Return the [X, Y] coordinate for the center point of the cell that contains the specified text.  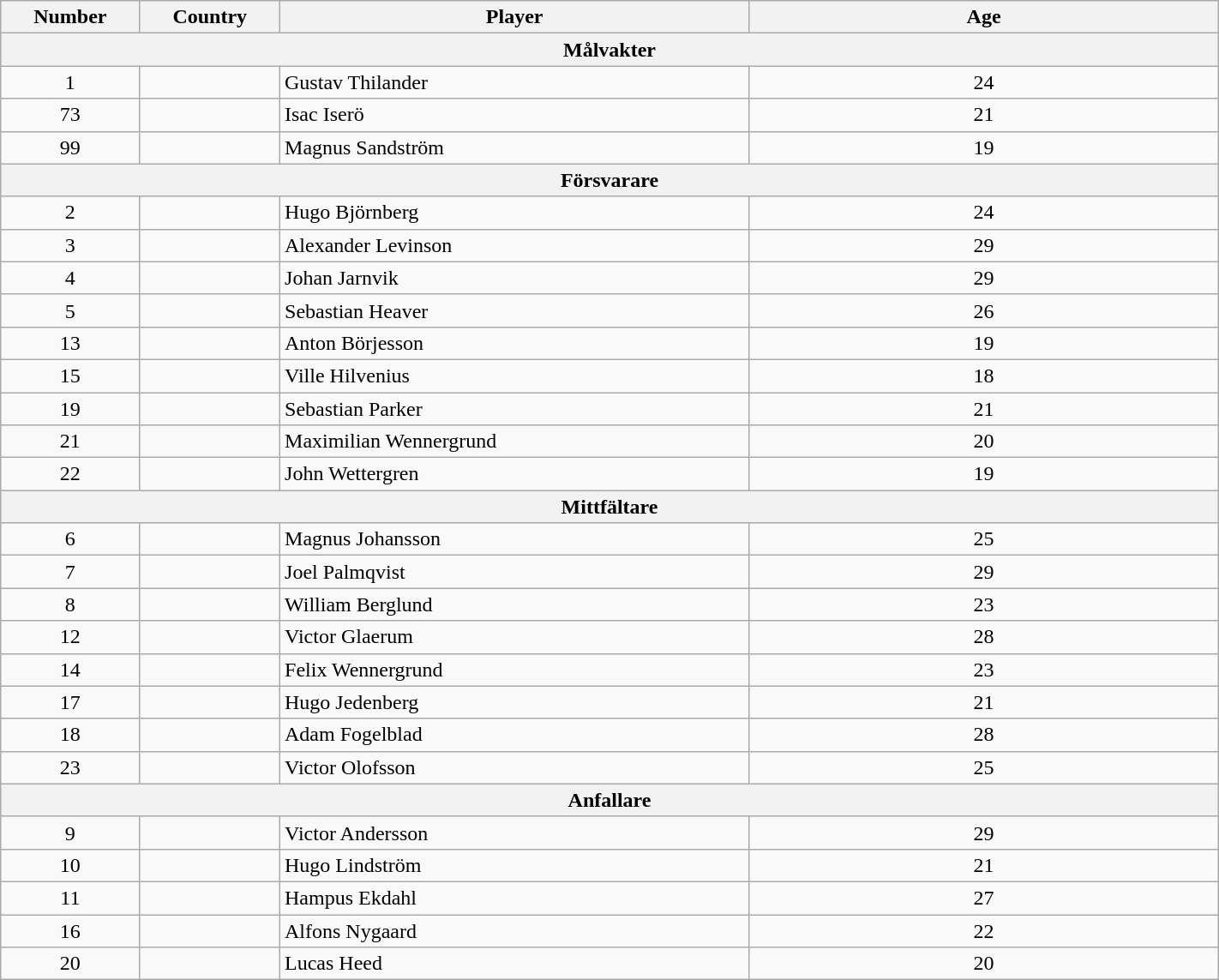
10 [70, 865]
William Berglund [514, 604]
7 [70, 572]
Försvarare [609, 180]
Lucas Heed [514, 964]
1 [70, 82]
Felix Wennergrund [514, 670]
2 [70, 213]
Hampus Ekdahl [514, 898]
Gustav Thilander [514, 82]
73 [70, 115]
99 [70, 147]
Hugo Björnberg [514, 213]
16 [70, 930]
Magnus Johansson [514, 539]
Victor Olofsson [514, 767]
Player [514, 17]
Victor Andersson [514, 833]
Age [984, 17]
Joel Palmqvist [514, 572]
Alfons Nygaard [514, 930]
27 [984, 898]
11 [70, 898]
Johan Jarnvik [514, 278]
Sebastian Parker [514, 409]
Sebastian Heaver [514, 310]
3 [70, 245]
Adam Fogelblad [514, 735]
Anfallare [609, 800]
Magnus Sandström [514, 147]
Mittfältare [609, 507]
Hugo Lindström [514, 865]
15 [70, 376]
14 [70, 670]
6 [70, 539]
13 [70, 343]
Number [70, 17]
26 [984, 310]
9 [70, 833]
17 [70, 702]
Ville Hilvenius [514, 376]
5 [70, 310]
Maximilian Wennergrund [514, 442]
Hugo Jedenberg [514, 702]
Anton Börjesson [514, 343]
Victor Glaerum [514, 637]
Alexander Levinson [514, 245]
Country [210, 17]
Målvakter [609, 50]
4 [70, 278]
Isac Iserö [514, 115]
John Wettergren [514, 474]
12 [70, 637]
8 [70, 604]
